Extract the [X, Y] coordinate from the center of the cell holding the provided text.  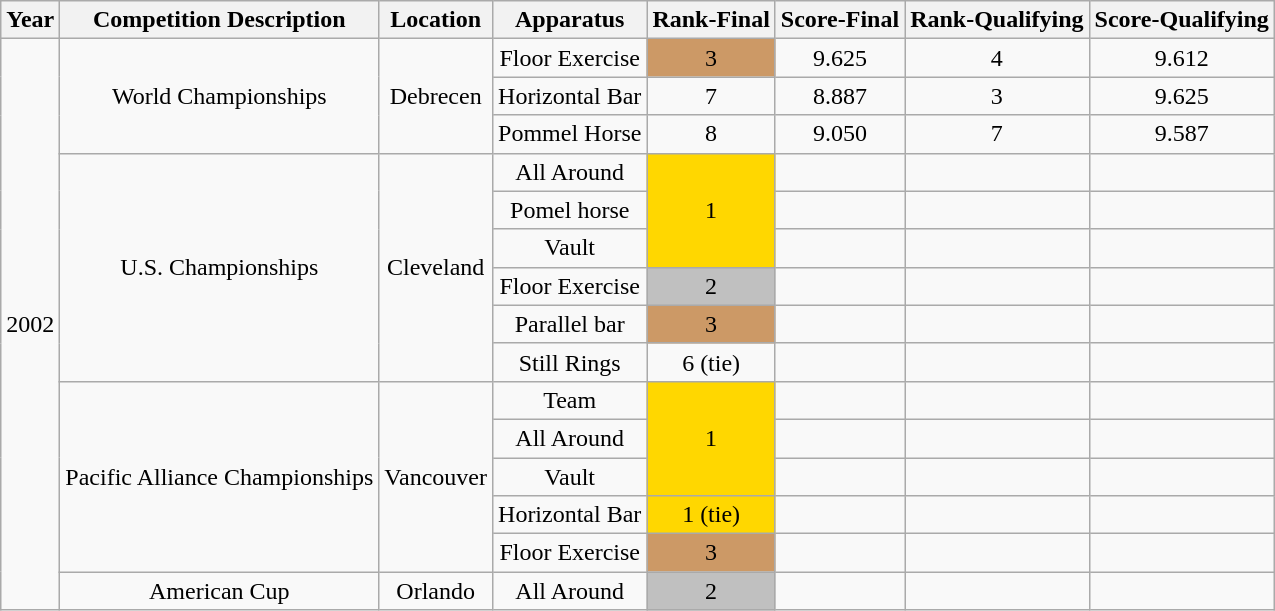
1 (tie) [711, 515]
Apparatus [570, 20]
Year [30, 20]
Team [570, 400]
Score-Final [840, 20]
Rank-Qualifying [997, 20]
Rank-Final [711, 20]
Pomel horse [570, 210]
Still Rings [570, 362]
6 (tie) [711, 362]
4 [997, 58]
8.887 [840, 96]
U.S. Championships [220, 267]
Debrecen [436, 96]
Parallel bar [570, 324]
World Championships [220, 96]
8 [711, 134]
9.612 [1182, 58]
2002 [30, 324]
Pommel Horse [570, 134]
Competition Description [220, 20]
9.587 [1182, 134]
Cleveland [436, 267]
9.050 [840, 134]
Orlando [436, 591]
Score-Qualifying [1182, 20]
Location [436, 20]
American Cup [220, 591]
Vancouver [436, 476]
Pacific Alliance Championships [220, 476]
